Detect which cell encompasses the target text, then output its [X, Y] center coordinate. 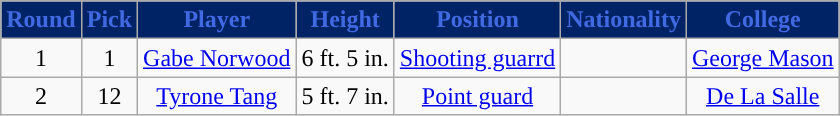
Tyrone Tang [217, 96]
Round [41, 20]
5 ft. 7 in. [345, 96]
Height [345, 20]
George Mason [762, 58]
Pick [109, 20]
Point guard [477, 96]
12 [109, 96]
Nationality [624, 20]
Gabe Norwood [217, 58]
Player [217, 20]
Shooting guarrd [477, 58]
2 [41, 96]
College [762, 20]
Position [477, 20]
6 ft. 5 in. [345, 58]
De La Salle [762, 96]
